Search for the cell housing the specified text and yield its (X, Y) center coordinate. 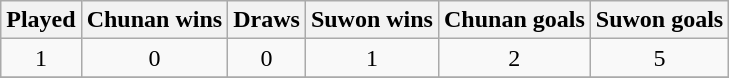
2 (514, 58)
Draws (267, 20)
Chunan goals (514, 20)
Played (41, 20)
5 (659, 58)
Suwon wins (372, 20)
Suwon goals (659, 20)
Chunan wins (154, 20)
